Return [X, Y] of the center of cell containing provided text 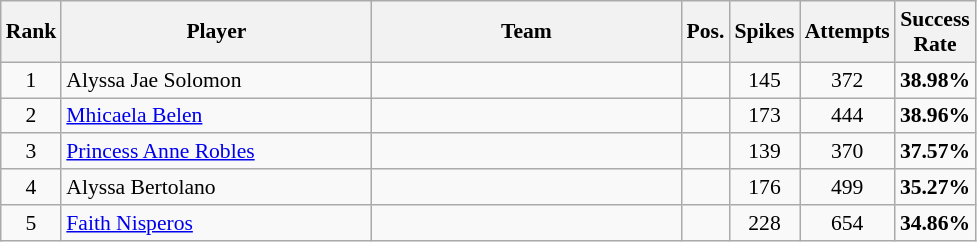
Player [216, 32]
Attempts [848, 32]
Team [526, 32]
5 [32, 223]
Princess Anne Robles [216, 152]
Success Rate [935, 32]
654 [848, 223]
372 [848, 80]
173 [764, 116]
37.57% [935, 152]
145 [764, 80]
38.98% [935, 80]
Faith Nisperos [216, 223]
499 [848, 187]
Rank [32, 32]
444 [848, 116]
228 [764, 223]
38.96% [935, 116]
35.27% [935, 187]
Alyssa Bertolano [216, 187]
370 [848, 152]
Pos. [706, 32]
Mhicaela Belen [216, 116]
4 [32, 187]
176 [764, 187]
2 [32, 116]
Alyssa Jae Solomon [216, 80]
Spikes [764, 32]
34.86% [935, 223]
3 [32, 152]
1 [32, 80]
139 [764, 152]
